Search for the cell housing the specified text and yield its (x, y) center coordinate. 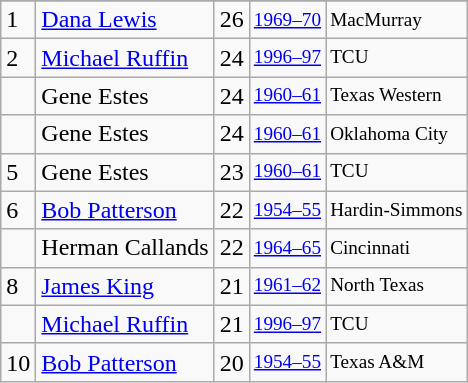
MacMurray (396, 20)
5 (18, 172)
8 (18, 286)
20 (232, 362)
Texas A&M (396, 362)
Oklahoma City (396, 134)
2 (18, 58)
26 (232, 20)
Texas Western (396, 96)
Herman Callands (125, 248)
23 (232, 172)
Cincinnati (396, 248)
6 (18, 210)
1 (18, 20)
Dana Lewis (125, 20)
1961–62 (287, 286)
James King (125, 286)
10 (18, 362)
1964–65 (287, 248)
Hardin-Simmons (396, 210)
1969–70 (287, 20)
North Texas (396, 286)
